Search for the cell housing the specified text and yield its (x, y) center coordinate. 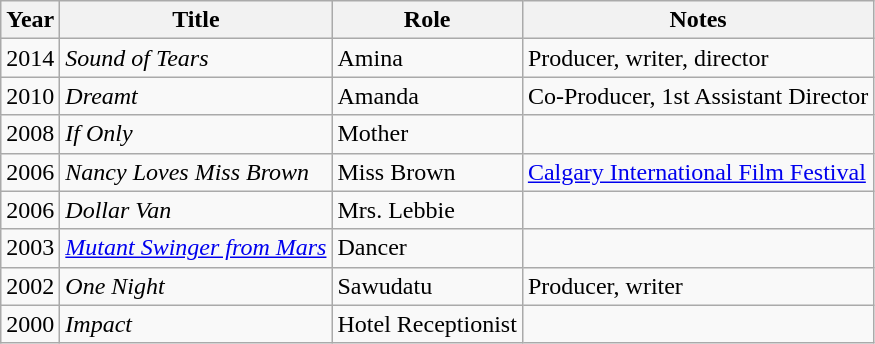
Amina (427, 58)
2014 (30, 58)
Dancer (427, 248)
2000 (30, 324)
Nancy Loves Miss Brown (196, 172)
Mother (427, 134)
Calgary International Film Festival (698, 172)
Miss Brown (427, 172)
2010 (30, 96)
Dreamt (196, 96)
Amanda (427, 96)
2008 (30, 134)
Producer, writer, director (698, 58)
Dollar Van (196, 210)
Title (196, 20)
Producer, writer (698, 286)
Sound of Tears (196, 58)
Hotel Receptionist (427, 324)
Co-Producer, 1st Assistant Director (698, 96)
Mutant Swinger from Mars (196, 248)
Sawudatu (427, 286)
Mrs. Lebbie (427, 210)
If Only (196, 134)
One Night (196, 286)
Year (30, 20)
Notes (698, 20)
2002 (30, 286)
Role (427, 20)
2003 (30, 248)
Impact (196, 324)
